Find where the given text appears and provide that cell's center as (x, y) coordinate. 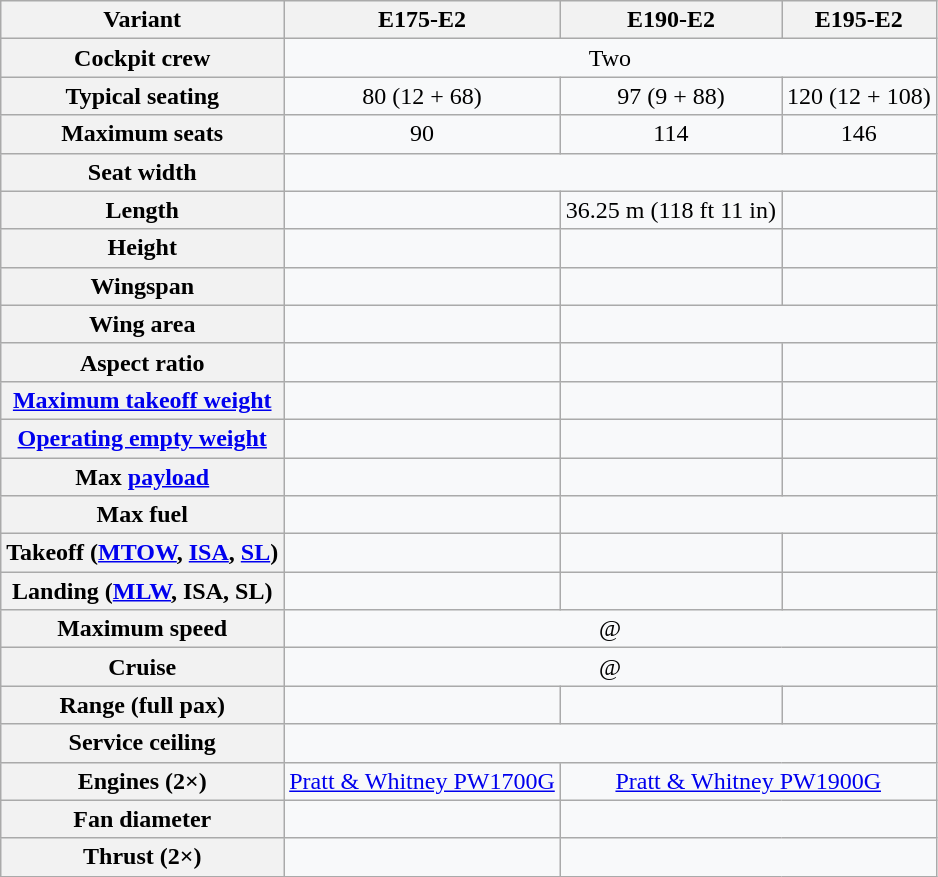
120 (12 + 108) (860, 96)
Engines (2×) (142, 781)
E175-E2 (422, 20)
Landing (MLW, ISA, SL) (142, 591)
Seat width (142, 172)
Wingspan (142, 286)
Pratt & Whitney PW1700G (422, 781)
97 (9 + 88) (670, 96)
80 (12 + 68) (422, 96)
146 (860, 134)
Maximum seats (142, 134)
36.25 m (118 ft 11 in) (670, 210)
Wing area (142, 324)
114 (670, 134)
Operating empty weight (142, 438)
E190-E2 (670, 20)
Length (142, 210)
Takeoff (MTOW, ISA, SL) (142, 553)
Two (610, 58)
Pratt & Whitney PW1900G (748, 781)
Range (full pax) (142, 705)
Maximum speed (142, 629)
Variant (142, 20)
Cruise (142, 667)
Cockpit crew (142, 58)
E195-E2 (860, 20)
Max fuel (142, 515)
Typical seating (142, 96)
Aspect ratio (142, 362)
Service ceiling (142, 743)
Height (142, 248)
Max payload (142, 477)
90 (422, 134)
Thrust (2×) (142, 857)
Fan diameter (142, 819)
Maximum takeoff weight (142, 400)
